Output the [x, y] coordinate of the center of the cell containing the given text.  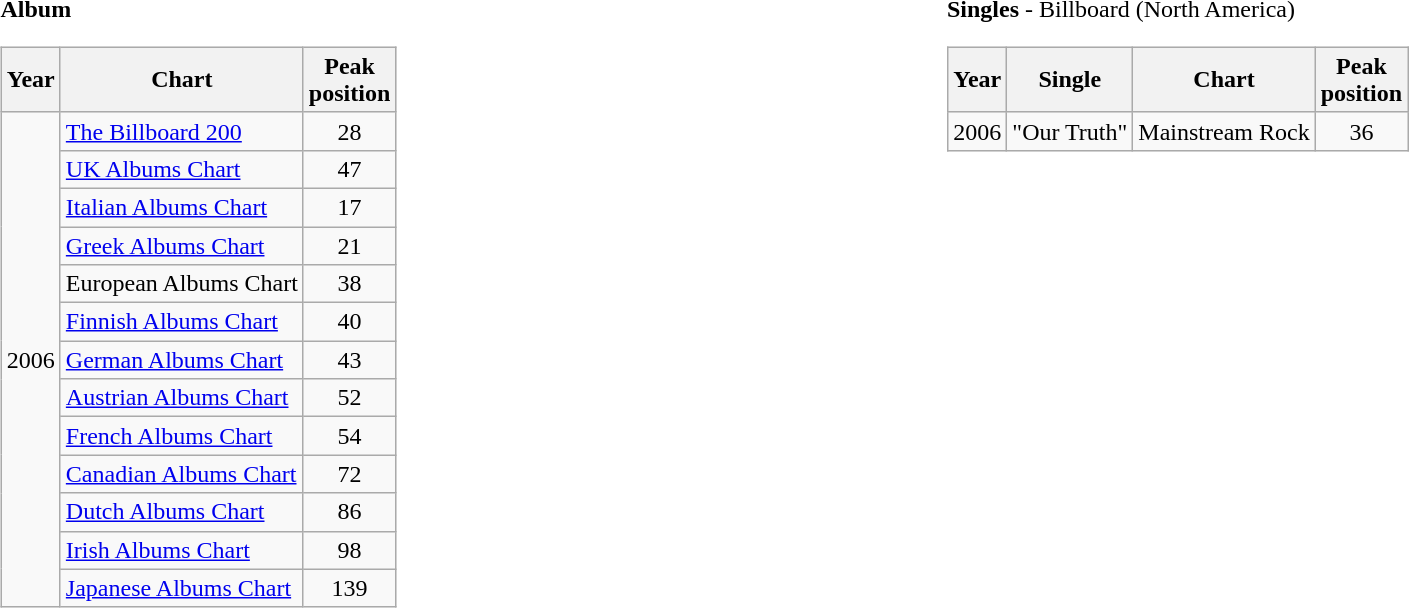
40 [349, 322]
Single [1070, 80]
Finnish Albums Chart [182, 322]
UK Albums Chart [182, 169]
Dutch Albums Chart [182, 512]
French Albums Chart [182, 436]
98 [349, 550]
Austrian Albums Chart [182, 398]
54 [349, 436]
72 [349, 474]
17 [349, 207]
Canadian Albums Chart [182, 474]
Greek Albums Chart [182, 245]
Italian Albums Chart [182, 207]
Japanese Albums Chart [182, 588]
86 [349, 512]
52 [349, 398]
139 [349, 588]
"Our Truth" [1070, 131]
The Billboard 200 [182, 131]
28 [349, 131]
47 [349, 169]
Irish Albums Chart [182, 550]
German Albums Chart [182, 360]
Mainstream Rock [1224, 131]
43 [349, 360]
38 [349, 284]
European Albums Chart [182, 284]
36 [1361, 131]
21 [349, 245]
